Identify which cell holds the provided text, then report its (x, y) central coordinate. 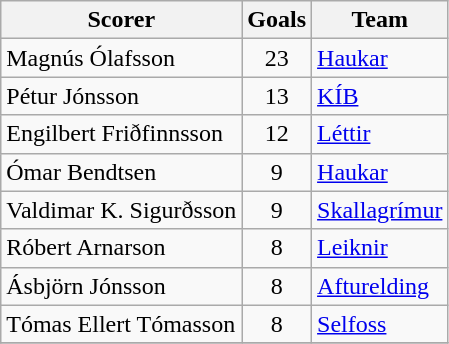
Afturelding (380, 286)
Léttir (380, 134)
Engilbert Friðfinnsson (122, 134)
Leiknir (380, 248)
Róbert Arnarson (122, 248)
Valdimar K. Sigurðsson (122, 210)
12 (277, 134)
Ómar Bendtsen (122, 172)
Goals (277, 20)
23 (277, 58)
KÍB (380, 96)
13 (277, 96)
Tómas Ellert Tómasson (122, 324)
Selfoss (380, 324)
Scorer (122, 20)
Skallagrímur (380, 210)
Team (380, 20)
Ásbjörn Jónsson (122, 286)
Pétur Jónsson (122, 96)
Magnús Ólafsson (122, 58)
